Output the (X, Y) coordinate of the center of the cell containing the given text.  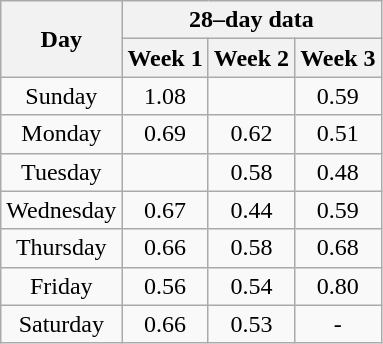
0.67 (165, 210)
0.80 (338, 286)
0.69 (165, 134)
Friday (62, 286)
Week 1 (165, 58)
Tuesday (62, 172)
0.62 (251, 134)
- (338, 324)
Week 2 (251, 58)
28–day data (252, 20)
1.08 (165, 96)
Monday (62, 134)
0.53 (251, 324)
Saturday (62, 324)
Sunday (62, 96)
0.68 (338, 248)
0.48 (338, 172)
Wednesday (62, 210)
0.54 (251, 286)
Week 3 (338, 58)
0.44 (251, 210)
Thursday (62, 248)
0.56 (165, 286)
Day (62, 39)
0.51 (338, 134)
